Return (X, Y) of the center of cell containing provided text 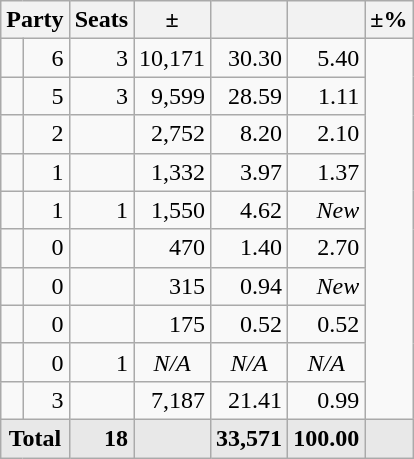
1.11 (326, 96)
5.40 (326, 58)
100.00 (326, 438)
Seats (101, 20)
±% (389, 20)
28.59 (250, 96)
10,171 (172, 58)
7,187 (172, 400)
18 (101, 438)
1,332 (172, 172)
1.40 (250, 248)
9,599 (172, 96)
315 (172, 286)
30.30 (250, 58)
5 (46, 96)
2.70 (326, 248)
0.94 (250, 286)
21.41 (250, 400)
470 (172, 248)
175 (172, 324)
6 (46, 58)
3.97 (250, 172)
Total (35, 438)
0.99 (326, 400)
Party (35, 20)
2.10 (326, 134)
8.20 (250, 134)
± (172, 20)
2,752 (172, 134)
33,571 (250, 438)
2 (46, 134)
1.37 (326, 172)
1,550 (172, 210)
4.62 (250, 210)
